Pinpoint the cell where the given text exists, returning its (X, Y) midpoint coordinate. 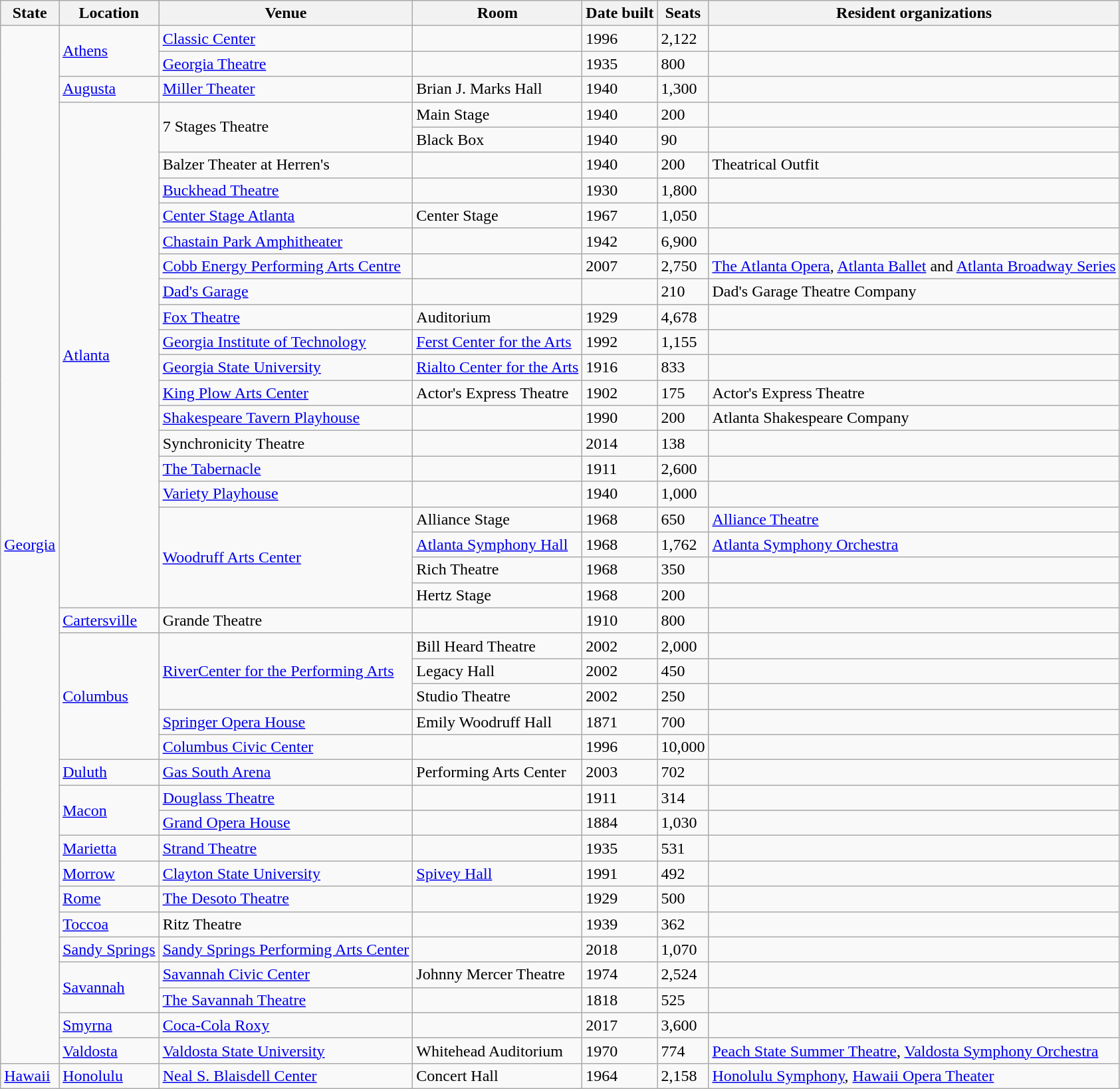
Columbus (109, 696)
1818 (619, 1000)
3,600 (683, 1025)
Duluth (109, 773)
The Atlanta Opera, Atlanta Ballet and Atlanta Broadway Series (914, 266)
1902 (619, 393)
Synchronicity Theatre (286, 443)
Center Stage (497, 215)
Alliance Stage (497, 519)
Performing Arts Center (497, 773)
Legacy Hall (497, 671)
Hawaii (30, 1076)
Dad's Garage Theatre Company (914, 291)
Georgia Institute of Technology (286, 342)
Gas South Arena (286, 773)
774 (683, 1050)
Center Stage Atlanta (286, 215)
1992 (619, 342)
1910 (619, 620)
Cobb Energy Performing Arts Centre (286, 266)
Chastain Park Amphitheater (286, 241)
210 (683, 291)
Johnny Mercer Theatre (497, 975)
Buckhead Theatre (286, 190)
Atlanta (109, 355)
Morrow (109, 874)
1970 (619, 1050)
1,800 (683, 190)
1871 (619, 721)
1,762 (683, 544)
Bill Heard Theatre (497, 646)
175 (683, 393)
90 (683, 140)
250 (683, 696)
1974 (619, 975)
Main Stage (497, 114)
Atlanta Symphony Hall (497, 544)
1,000 (683, 494)
Strand Theatre (286, 848)
Atlanta Symphony Orchestra (914, 544)
1,070 (683, 949)
Spivey Hall (497, 874)
2014 (619, 443)
833 (683, 368)
1884 (619, 823)
362 (683, 924)
1,155 (683, 342)
Smyrna (109, 1025)
Auditorium (497, 317)
Georgia Theatre (286, 64)
Toccoa (109, 924)
Georgia State University (286, 368)
Date built (619, 13)
Balzer Theater at Herren's (286, 165)
700 (683, 721)
1967 (619, 215)
525 (683, 1000)
Rome (109, 899)
350 (683, 570)
Honolulu Symphony, Hawaii Opera Theater (914, 1076)
702 (683, 773)
Venue (286, 13)
10,000 (683, 747)
7 Stages Theatre (286, 127)
1,030 (683, 823)
Valdosta State University (286, 1050)
Neal S. Blaisdell Center (286, 1076)
Coca-Cola Roxy (286, 1025)
Fox Theatre (286, 317)
492 (683, 874)
Woodruff Arts Center (286, 557)
650 (683, 519)
450 (683, 671)
Studio Theatre (497, 696)
Alliance Theatre (914, 519)
Honolulu (109, 1076)
Theatrical Outfit (914, 165)
1,300 (683, 89)
138 (683, 443)
The Desoto Theatre (286, 899)
531 (683, 848)
Concert Hall (497, 1076)
1916 (619, 368)
Ferst Center for the Arts (497, 342)
500 (683, 899)
Brian J. Marks Hall (497, 89)
Macon (109, 810)
Black Box (497, 140)
RiverCenter for the Performing Arts (286, 671)
1991 (619, 874)
Grande Theatre (286, 620)
Marietta (109, 848)
Rialto Center for the Arts (497, 368)
1,050 (683, 215)
Cartersville (109, 620)
1942 (619, 241)
2003 (619, 773)
The Tabernacle (286, 469)
4,678 (683, 317)
Hertz Stage (497, 595)
Location (109, 13)
2,000 (683, 646)
6,900 (683, 241)
Sandy Springs (109, 949)
1990 (619, 418)
Classic Center (286, 39)
Springer Opera House (286, 721)
2018 (619, 949)
Ritz Theatre (286, 924)
2007 (619, 266)
State (30, 13)
1964 (619, 1076)
1939 (619, 924)
Atlanta Shakespeare Company (914, 418)
Peach State Summer Theatre, Valdosta Symphony Orchestra (914, 1050)
Variety Playhouse (286, 494)
2,600 (683, 469)
Savannah (109, 987)
Grand Opera House (286, 823)
The Savannah Theatre (286, 1000)
Augusta (109, 89)
Sandy Springs Performing Arts Center (286, 949)
Clayton State University (286, 874)
Georgia (30, 545)
2,750 (683, 266)
2,158 (683, 1076)
Valdosta (109, 1050)
2017 (619, 1025)
Resident organizations (914, 13)
1930 (619, 190)
Rich Theatre (497, 570)
Emily Woodruff Hall (497, 721)
2,122 (683, 39)
King Plow Arts Center (286, 393)
Douglass Theatre (286, 798)
Shakespeare Tavern Playhouse (286, 418)
Miller Theater (286, 89)
Room (497, 13)
314 (683, 798)
Whitehead Auditorium (497, 1050)
Athens (109, 51)
2,524 (683, 975)
Seats (683, 13)
Dad's Garage (286, 291)
Savannah Civic Center (286, 975)
Columbus Civic Center (286, 747)
